Locate the cell with the specified text and output its [x, y] center coordinate. 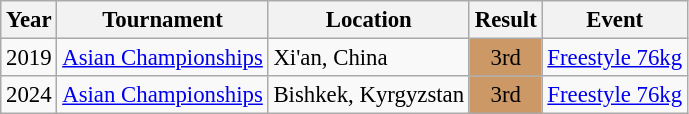
Bishkek, Kyrgyzstan [368, 95]
Tournament [162, 20]
Result [506, 20]
Year [29, 20]
2024 [29, 95]
Event [614, 20]
Xi'an, China [368, 58]
Location [368, 20]
2019 [29, 58]
